Extract the [x, y] coordinate from the center of the cell holding the provided text.  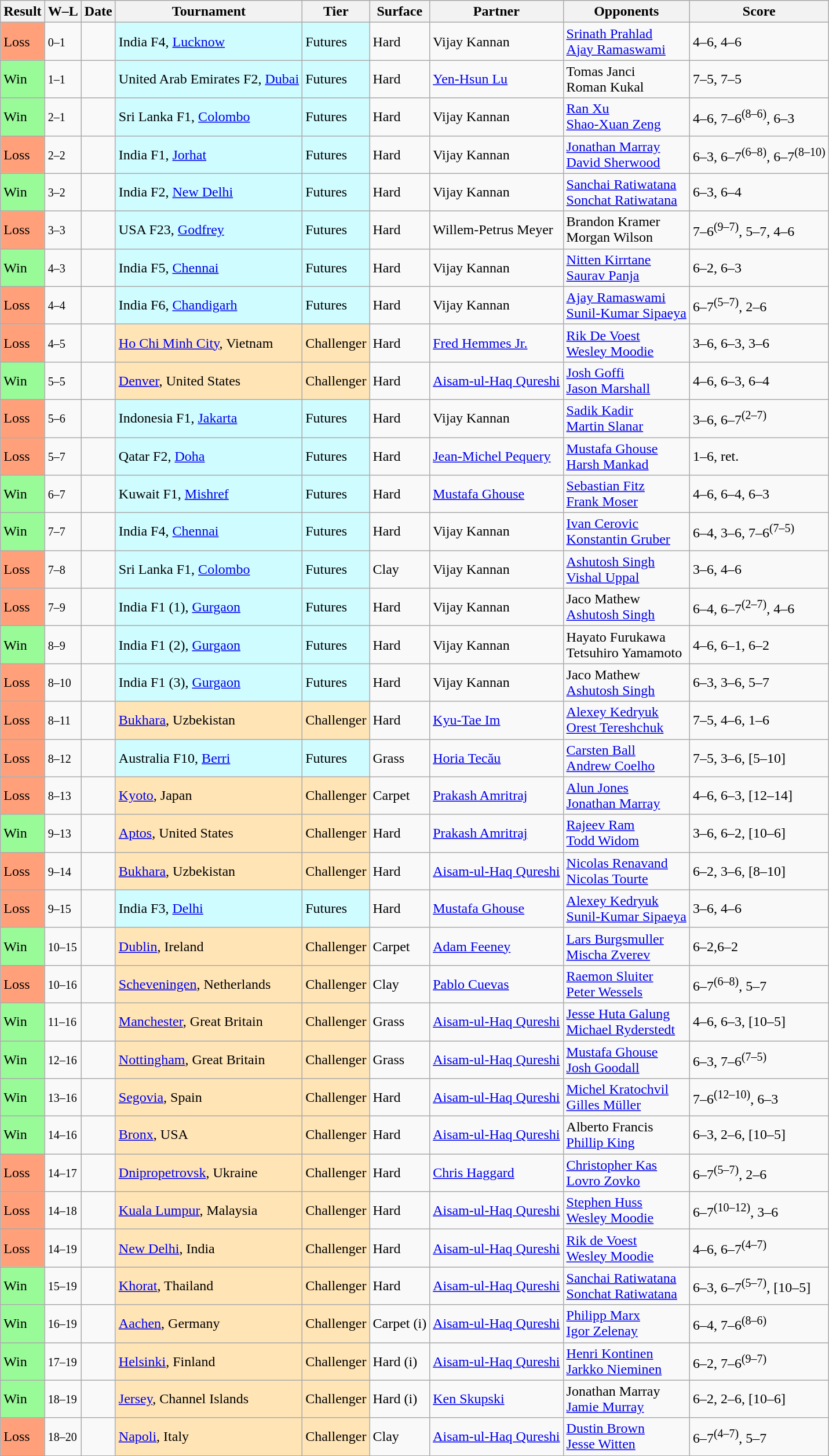
India F1 (1), Gurgaon [209, 607]
Nottingham, Great Britain [209, 1060]
9–15 [63, 909]
Ho Chi Minh City, Vietnam [209, 343]
6–3, 3–6, 5–7 [759, 683]
Segovia, Spain [209, 1098]
Jonathan Marray David Sherwood [626, 154]
16–19 [63, 1324]
17–19 [63, 1361]
Rajeev Ram Todd Widom [626, 833]
India F5, Chennai [209, 268]
10–16 [63, 984]
Stephen Huss Wesley Moodie [626, 1210]
Dnipropetrovsk, Ukraine [209, 1173]
Tomas Janci Roman Kukal [626, 79]
13–16 [63, 1098]
Alun Jones Jonathan Marray [626, 795]
Indonesia F1, Jakarta [209, 418]
Horia Tecău [496, 758]
Dublin, Ireland [209, 946]
14–19 [63, 1248]
Partner [496, 12]
0–1 [63, 42]
4–5 [63, 343]
USA F23, Godfrey [209, 230]
Bronx, USA [209, 1135]
6–2, 7–6(9–7) [759, 1361]
Ivan Cerovic Konstantin Gruber [626, 532]
8–10 [63, 683]
6–3, 7–6(7–5) [759, 1060]
Helsinki, Finland [209, 1361]
6–4, 3–6, 7–6(7–5) [759, 532]
Brandon Kramer Morgan Wilson [626, 230]
Manchester, Great Britain [209, 1021]
7–7 [63, 532]
Ken Skupski [496, 1399]
India F6, Chandigarh [209, 305]
India F1 (2), Gurgaon [209, 645]
Alexey Kedryuk Orest Tereshchuk [626, 720]
New Delhi, India [209, 1248]
7–9 [63, 607]
6–7(10–12), 3–6 [759, 1210]
7–5, 3–6, [5–10] [759, 758]
4–6, 6–4, 6–3 [759, 494]
W–L [63, 12]
4–6, 7–6(8–6), 6–3 [759, 117]
Date [98, 12]
India F4, Lucknow [209, 42]
Chris Haggard [496, 1173]
8–9 [63, 645]
7–6(9–7), 5–7, 4–6 [759, 230]
Nicolas Renavand Nicolas Tourte [626, 871]
6–2, 2–6, [10–6] [759, 1399]
6–2,6–2 [759, 946]
6–3, 2–6, [10–5] [759, 1135]
Raemon Sluiter Peter Wessels [626, 984]
6–3, 6–7(5–7), [10–5] [759, 1286]
Alexey Kedryuk Sunil-Kumar Sipaeya [626, 909]
Nitten Kirrtane Saurav Panja [626, 268]
4–6, 4–6 [759, 42]
1–6, ret. [759, 456]
India F2, New Delhi [209, 192]
Mustafa Ghouse Josh Goodall [626, 1060]
Kyoto, Japan [209, 795]
3–3 [63, 230]
Henri Kontinen Jarkko Nieminen [626, 1361]
14–16 [63, 1135]
6–3, 6–4 [759, 192]
8–11 [63, 720]
3–2 [63, 192]
Sebastian Fitz Frank Moser [626, 494]
Rik de Voest Wesley Moodie [626, 1248]
7–8 [63, 569]
18–19 [63, 1399]
Alberto Francis Phillip King [626, 1135]
Jonathan Marray Jamie Murray [626, 1399]
Michel Kratochvil Gilles Müller [626, 1098]
Kyu-Tae Im [496, 720]
Napoli, Italy [209, 1436]
12–16 [63, 1060]
Aachen, Germany [209, 1324]
Carsten Ball Andrew Coelho [626, 758]
7–5, 4–6, 1–6 [759, 720]
6–7 [63, 494]
Result [23, 12]
1–1 [63, 79]
3–6, 6–3, 3–6 [759, 343]
6–4, 7–6(8–6) [759, 1324]
14–18 [63, 1210]
Sadik Kadir Martin Slanar [626, 418]
7–6(12–10), 6–3 [759, 1098]
18–20 [63, 1436]
Ran Xu Shao-Xuan Zeng [626, 117]
8–12 [63, 758]
9–13 [63, 833]
4–6, 6–1, 6–2 [759, 645]
Tournament [209, 12]
United Arab Emirates F2, Dubai [209, 79]
Willem-Petrus Meyer [496, 230]
Denver, United States [209, 380]
6–7(6–8), 5–7 [759, 984]
Yen-Hsun Lu [496, 79]
Jesse Huta Galung Michael Ryderstedt [626, 1021]
Lars Burgsmuller Mischa Zverev [626, 946]
6–7(4–7), 5–7 [759, 1436]
14–17 [63, 1173]
8–13 [63, 795]
Srinath Prahlad Ajay Ramaswami [626, 42]
Fred Hemmes Jr. [496, 343]
4–6, 6–3, [10–5] [759, 1021]
Kuwait F1, Mishref [209, 494]
India F4, Chennai [209, 532]
Jersey, Channel Islands [209, 1399]
Philipp Marx Igor Zelenay [626, 1324]
Qatar F2, Doha [209, 456]
Ashutosh Singh Vishal Uppal [626, 569]
India F1, Jorhat [209, 154]
Surface [400, 12]
Kuala Lumpur, Malaysia [209, 1210]
Opponents [626, 12]
Carpet (i) [400, 1324]
6–2, 6–3 [759, 268]
Tier [336, 12]
Score [759, 12]
6–2, 3–6, [8–10] [759, 871]
5–5 [63, 380]
11–16 [63, 1021]
5–6 [63, 418]
Ajay Ramaswami Sunil-Kumar Sipaeya [626, 305]
4–6, 6–3, [12–14] [759, 795]
Dustin Brown Jesse Witten [626, 1436]
Jean-Michel Pequery [496, 456]
4–3 [63, 268]
Khorat, Thailand [209, 1286]
4–6, 6–7(4–7) [759, 1248]
Christopher Kas Lovro Zovko [626, 1173]
5–7 [63, 456]
4–6, 6–3, 6–4 [759, 380]
7–5, 7–5 [759, 79]
Adam Feeney [496, 946]
Pablo Cuevas [496, 984]
Aptos, United States [209, 833]
9–14 [63, 871]
3–6, 6–2, [10–6] [759, 833]
15–19 [63, 1286]
2–1 [63, 117]
10–15 [63, 946]
Rik De Voest Wesley Moodie [626, 343]
Josh Goffi Jason Marshall [626, 380]
6–3, 6–7(6–8), 6–7(8–10) [759, 154]
India F1 (3), Gurgaon [209, 683]
India F3, Delhi [209, 909]
Scheveningen, Netherlands [209, 984]
4–4 [63, 305]
Mustafa Ghouse Harsh Mankad [626, 456]
Hayato Furukawa Tetsuhiro Yamamoto [626, 645]
6–4, 6–7(2–7), 4–6 [759, 607]
Australia F10, Berri [209, 758]
2–2 [63, 154]
3–6, 6–7(2–7) [759, 418]
